Search for the cell housing the specified text and yield its [x, y] center coordinate. 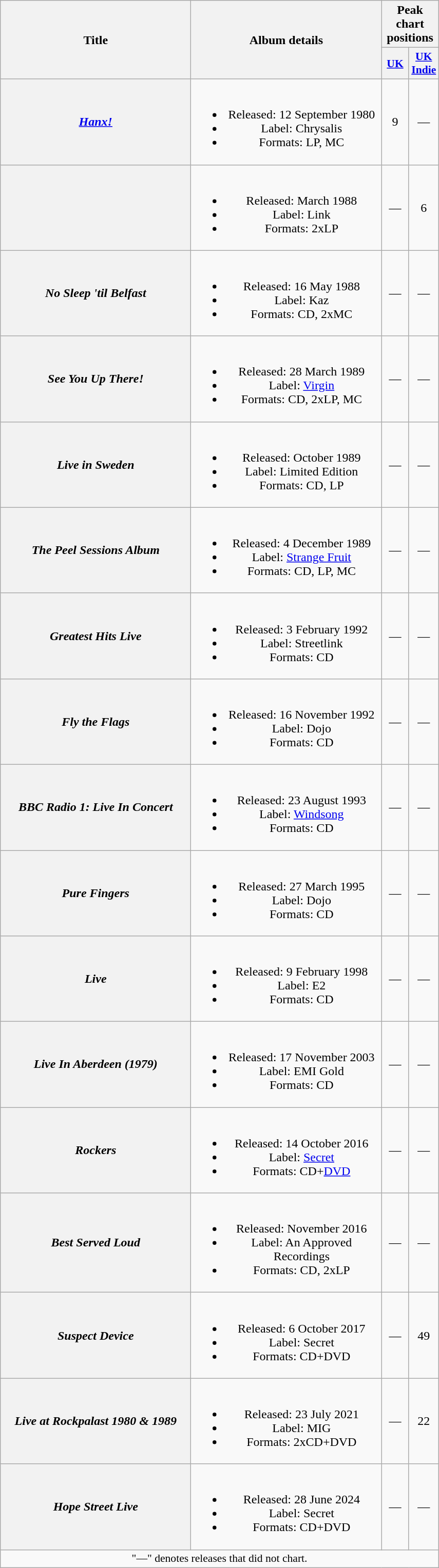
Suspect Device [96, 1336]
No Sleep 'til Belfast [96, 293]
Peak chart positions [410, 24]
Released: November 2016Label: An Approved RecordingsFormats: CD, 2xLP [287, 1243]
Released: 14 October 2016Label: SecretFormats: CD+DVD [287, 1150]
UK Indie [424, 64]
Released: 17 November 2003Label: EMI GoldFormats: CD [287, 1065]
Album details [287, 40]
See You Up There! [96, 379]
Live In Aberdeen (1979) [96, 1065]
Released: 28 June 2024Label: SecretFormats: CD+DVD [287, 1507]
Live at Rockpalast 1980 & 1989 [96, 1421]
"—" denotes releases that did not chart. [220, 1559]
Hope Street Live [96, 1507]
UK [395, 64]
BBC Radio 1: Live In Concert [96, 807]
Released: 9 February 1998Label: E2Formats: CD [287, 979]
9 [395, 122]
Released: 3 February 1992Label: StreetlinkFormats: CD [287, 636]
22 [424, 1421]
Released: March 1988Label: LinkFormats: 2xLP [287, 207]
Released: 12 September 1980Label: ChrysalisFormats: LP, MC [287, 122]
Pure Fingers [96, 894]
Rockers [96, 1150]
Released: 16 November 1992Label: DojoFormats: CD [287, 721]
Released: 4 December 1989Label: Strange FruitFormats: CD, LP, MC [287, 550]
Live in Sweden [96, 465]
Hanx! [96, 122]
Released: 23 July 2021Label: MIGFormats: 2xCD+DVD [287, 1421]
Released: 23 August 1993Label: WindsongFormats: CD [287, 807]
Title [96, 40]
The Peel Sessions Album [96, 550]
6 [424, 207]
Released: 16 May 1988Label: KazFormats: CD, 2xMC [287, 293]
Released: 28 March 1989Label: VirginFormats: CD, 2xLP, MC [287, 379]
Released: October 1989Label: Limited EditionFormats: CD, LP [287, 465]
Released: 27 March 1995Label: DojoFormats: CD [287, 894]
49 [424, 1336]
Released: 6 October 2017Label: SecretFormats: CD+DVD [287, 1336]
Fly the Flags [96, 721]
Greatest Hits Live [96, 636]
Best Served Loud [96, 1243]
Live [96, 979]
